Return [x, y] of the center of cell containing provided text 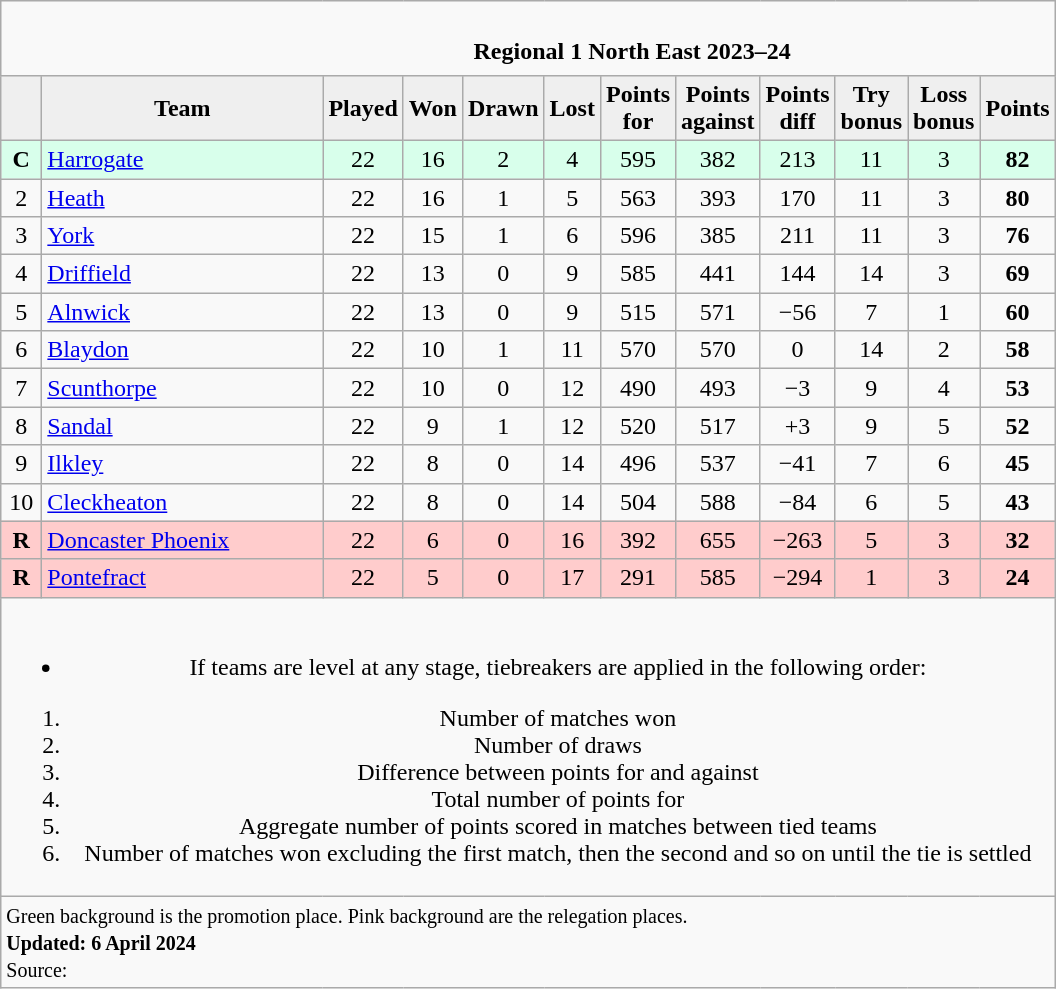
Played [363, 108]
32 [1018, 540]
Points for [638, 108]
291 [638, 578]
17 [572, 578]
Doncaster Phoenix [182, 540]
Blaydon [182, 350]
571 [718, 312]
Pontefract [182, 578]
493 [718, 388]
517 [718, 426]
60 [1018, 312]
588 [718, 502]
385 [718, 236]
C [22, 159]
393 [718, 197]
537 [718, 464]
43 [1018, 502]
655 [718, 540]
15 [432, 236]
80 [1018, 197]
York [182, 236]
520 [638, 426]
−56 [798, 312]
213 [798, 159]
82 [1018, 159]
Scunthorpe [182, 388]
−3 [798, 388]
Alnwick [182, 312]
595 [638, 159]
Lost [572, 108]
515 [638, 312]
58 [1018, 350]
24 [1018, 578]
Team [182, 108]
Try bonus [871, 108]
170 [798, 197]
Harrogate [182, 159]
392 [638, 540]
45 [1018, 464]
76 [1018, 236]
Sandal [182, 426]
Ilkley [182, 464]
53 [1018, 388]
Loss bonus [944, 108]
504 [638, 502]
−84 [798, 502]
−41 [798, 464]
Heath [182, 197]
69 [1018, 274]
+3 [798, 426]
−294 [798, 578]
490 [638, 388]
382 [718, 159]
Won [432, 108]
52 [1018, 426]
211 [798, 236]
496 [638, 464]
Points against [718, 108]
Points [1018, 108]
Cleckheaton [182, 502]
596 [638, 236]
144 [798, 274]
441 [718, 274]
Points diff [798, 108]
Green background is the promotion place. Pink background are the relegation places.Updated: 6 April 2024 Source: [528, 942]
Driffield [182, 274]
Drawn [503, 108]
−263 [798, 540]
563 [638, 197]
